Detect which cell encompasses the target text, then output its [X, Y] center coordinate. 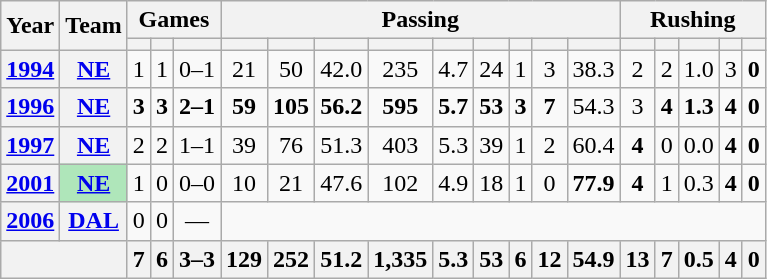
60.4 [594, 145]
Passing [421, 20]
1997 [30, 145]
DAL [94, 221]
42.0 [342, 69]
51.3 [342, 145]
1996 [30, 107]
Year [30, 26]
59 [244, 107]
51.2 [342, 259]
— [196, 221]
1,335 [400, 259]
47.6 [342, 183]
1–1 [196, 145]
13 [638, 259]
3–3 [196, 259]
2–1 [196, 107]
12 [550, 259]
2001 [30, 183]
24 [492, 69]
54.3 [594, 107]
403 [400, 145]
1.3 [698, 107]
18 [492, 183]
Games [174, 20]
1994 [30, 69]
5.7 [454, 107]
38.3 [594, 69]
1.0 [698, 69]
0.3 [698, 183]
Team [94, 26]
235 [400, 69]
54.9 [594, 259]
0.0 [698, 145]
10 [244, 183]
129 [244, 259]
77.9 [594, 183]
102 [400, 183]
2006 [30, 221]
76 [292, 145]
595 [400, 107]
0–0 [196, 183]
56.2 [342, 107]
252 [292, 259]
Rushing [692, 20]
4.9 [454, 183]
0.5 [698, 259]
0–1 [196, 69]
105 [292, 107]
4.7 [454, 69]
50 [292, 69]
